Provide the (x, y) coordinate of the cell's center where the given text is located.  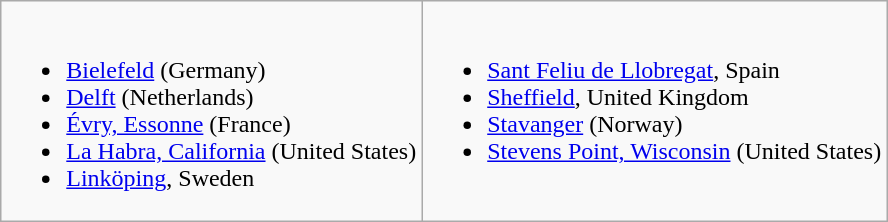
Sant Feliu de Llobregat, Spain Sheffield, United Kingdom Stavanger (Norway) Stevens Point, Wisconsin (United States) (654, 112)
Bielefeld (Germany) Delft (Netherlands) Évry, Essonne (France) La Habra, California (United States) Linköping, Sweden (212, 112)
